Provide the [X, Y] coordinate of the cell's center where the given text is located.  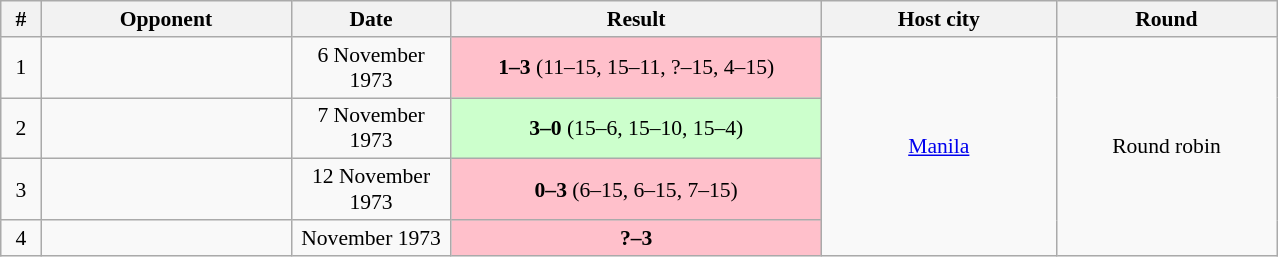
0–3 (6–15, 6–15, 7–15) [636, 190]
1 [21, 68]
4 [21, 238]
6 November 1973 [371, 68]
Result [636, 19]
November 1973 [371, 238]
?–3 [636, 238]
1–3 (11–15, 15–11, ?–15, 4–15) [636, 68]
Host city [938, 19]
12 November 1973 [371, 190]
Round robin [1166, 146]
2 [21, 128]
3–0 (15–6, 15–10, 15–4) [636, 128]
# [21, 19]
Opponent [166, 19]
7 November 1973 [371, 128]
Date [371, 19]
Manila [938, 146]
Round [1166, 19]
3 [21, 190]
